Extract the (x, y) coordinate from the center of the cell holding the provided text.  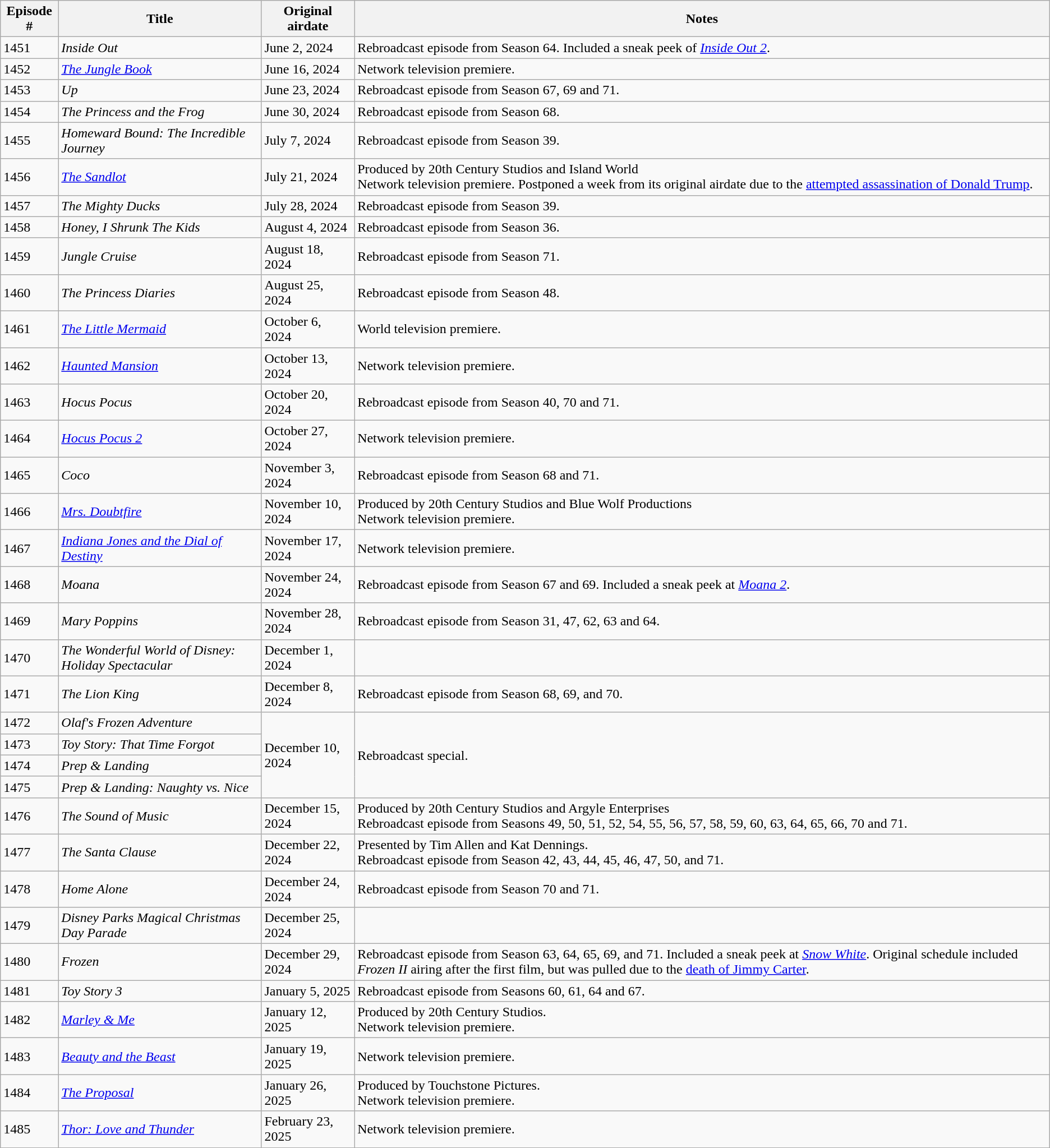
Jungle Cruise (160, 256)
1477 (29, 852)
Produced by 20th Century Studios and Blue Wolf ProductionsNetwork television premiere. (702, 511)
October 13, 2024 (308, 366)
Beauty and the Beast (160, 1057)
Honey, I Shrunk The Kids (160, 227)
Title (160, 19)
Rebroadcast episode from Season 31, 47, 62, 63 and 64. (702, 621)
The Proposal (160, 1092)
Rebroadcast episode from Season 64. Included a sneak peek of Inside Out 2. (702, 48)
June 23, 2024 (308, 90)
1472 (29, 723)
Indiana Jones and the Dial of Destiny (160, 548)
The Little Mermaid (160, 329)
Rebroadcast episode from Season 40, 70 and 71. (702, 403)
December 29, 2024 (308, 962)
1483 (29, 1057)
December 10, 2024 (308, 755)
World television premiere. (702, 329)
Rebroadcast episode from Season 48. (702, 293)
Produced by 20th Century Studios.Network television premiere. (702, 1020)
1479 (29, 925)
Produced by Touchstone Pictures.Network television premiere. (702, 1092)
The Mighty Ducks (160, 206)
1464 (29, 439)
July 28, 2024 (308, 206)
1454 (29, 112)
1458 (29, 227)
November 24, 2024 (308, 584)
Rebroadcast episode from Season 36. (702, 227)
1457 (29, 206)
Thor: Love and Thunder (160, 1129)
December 22, 2024 (308, 852)
February 23, 2025 (308, 1129)
January 12, 2025 (308, 1020)
1478 (29, 888)
Mary Poppins (160, 621)
Original airdate (308, 19)
1463 (29, 403)
Marley & Me (160, 1020)
Presented by Tim Allen and Kat Dennings.Rebroadcast episode from Season 42, 43, 44, 45, 46, 47, 50, and 71. (702, 852)
December 25, 2024 (308, 925)
1453 (29, 90)
Olaf's Frozen Adventure (160, 723)
January 19, 2025 (308, 1057)
Rebroadcast episode from Season 67, 69 and 71. (702, 90)
Inside Out (160, 48)
1465 (29, 476)
1470 (29, 657)
August 4, 2024 (308, 227)
November 10, 2024 (308, 511)
January 26, 2025 (308, 1092)
1452 (29, 69)
Homeward Bound: The Incredible Journey (160, 140)
January 5, 2025 (308, 991)
Moana (160, 584)
1456 (29, 177)
1471 (29, 694)
1476 (29, 815)
1475 (29, 787)
Notes (702, 19)
1485 (29, 1129)
Hocus Pocus 2 (160, 439)
December 1, 2024 (308, 657)
1480 (29, 962)
November 17, 2024 (308, 548)
1461 (29, 329)
Toy Story 3 (160, 991)
June 2, 2024 (308, 48)
Episode # (29, 19)
1459 (29, 256)
October 27, 2024 (308, 439)
Mrs. Doubtfire (160, 511)
Coco (160, 476)
Rebroadcast episode from Season 68. (702, 112)
The Sandlot (160, 177)
Prep & Landing: Naughty vs. Nice (160, 787)
Frozen (160, 962)
The Princess and the Frog (160, 112)
1474 (29, 766)
Rebroadcast episode from Seasons 60, 61, 64 and 67. (702, 991)
Up (160, 90)
The Jungle Book (160, 69)
Rebroadcast episode from Season 68 and 71. (702, 476)
Rebroadcast episode from Season 67 and 69. Included a sneak peek at Moana 2. (702, 584)
1473 (29, 744)
Rebroadcast episode from Season 70 and 71. (702, 888)
December 8, 2024 (308, 694)
1455 (29, 140)
1481 (29, 991)
The Sound of Music (160, 815)
December 24, 2024 (308, 888)
November 28, 2024 (308, 621)
August 18, 2024 (308, 256)
Rebroadcast special. (702, 755)
The Wonderful World of Disney: Holiday Spectacular (160, 657)
Toy Story: That Time Forgot (160, 744)
Prep & Landing (160, 766)
November 3, 2024 (308, 476)
Rebroadcast episode from Season 71. (702, 256)
1484 (29, 1092)
The Santa Clause (160, 852)
July 7, 2024 (308, 140)
1467 (29, 548)
1460 (29, 293)
Hocus Pocus (160, 403)
July 21, 2024 (308, 177)
Rebroadcast episode from Season 68, 69, and 70. (702, 694)
October 6, 2024 (308, 329)
1462 (29, 366)
October 20, 2024 (308, 403)
June 16, 2024 (308, 69)
1468 (29, 584)
1482 (29, 1020)
Haunted Mansion (160, 366)
The Lion King (160, 694)
August 25, 2024 (308, 293)
December 15, 2024 (308, 815)
Home Alone (160, 888)
Disney Parks Magical Christmas Day Parade (160, 925)
1451 (29, 48)
1466 (29, 511)
June 30, 2024 (308, 112)
The Princess Diaries (160, 293)
1469 (29, 621)
